Extract the (X, Y) coordinate from the center of the cell holding the provided text.  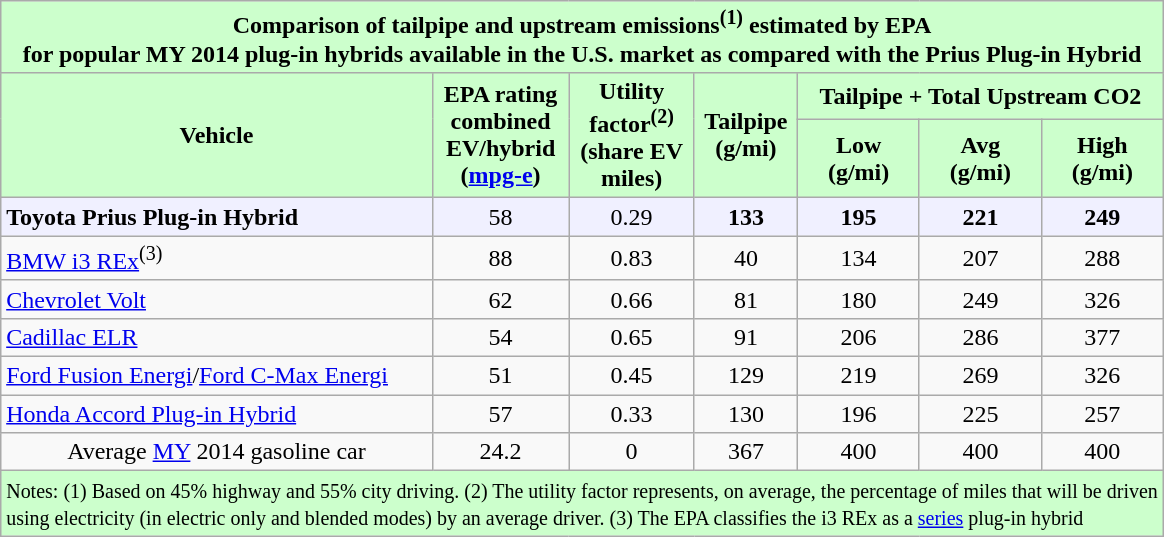
24.2 (500, 452)
Low(g/mi) (859, 158)
Cadillac ELR (217, 338)
133 (746, 217)
206 (859, 338)
196 (859, 414)
Tailpipe (g/mi) (746, 135)
367 (746, 452)
Avg(g/mi) (980, 158)
BMW i3 REx(3) (217, 258)
Honda Accord Plug-in Hybrid (217, 414)
207 (980, 258)
195 (859, 217)
134 (859, 258)
91 (746, 338)
58 (500, 217)
0.29 (632, 217)
57 (500, 414)
288 (1102, 258)
129 (746, 376)
221 (980, 217)
40 (746, 258)
0.66 (632, 299)
High(g/mi) (1102, 158)
Average MY 2014 gasoline car (217, 452)
377 (1102, 338)
88 (500, 258)
Tailpipe + Total Upstream CO2 (981, 95)
Toyota Prius Plug-in Hybrid (217, 217)
0.33 (632, 414)
0.45 (632, 376)
257 (1102, 414)
Vehicle (217, 135)
0 (632, 452)
130 (746, 414)
62 (500, 299)
286 (980, 338)
81 (746, 299)
51 (500, 376)
Utilityfactor(2)(share EVmiles) (632, 135)
Ford Fusion Energi/Ford C-Max Energi (217, 376)
269 (980, 376)
225 (980, 414)
54 (500, 338)
Chevrolet Volt (217, 299)
0.83 (632, 258)
EPA rating combined EV/hybrid(mpg-e) (500, 135)
0.65 (632, 338)
180 (859, 299)
219 (859, 376)
